Find where the given text appears and provide that cell's center as [x, y] coordinate. 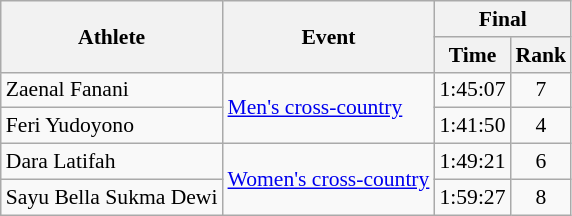
Sayu Bella Sukma Dewi [112, 197]
Rank [542, 55]
1:49:21 [472, 162]
1:41:50 [472, 126]
Men's cross-country [329, 108]
8 [542, 197]
6 [542, 162]
Final [502, 19]
Athlete [112, 36]
4 [542, 126]
1:59:27 [472, 197]
Zaenal Fanani [112, 90]
Women's cross-country [329, 180]
7 [542, 90]
Feri Yudoyono [112, 126]
Event [329, 36]
1:45:07 [472, 90]
Time [472, 55]
Dara Latifah [112, 162]
